Search for the cell housing the specified text and yield its (X, Y) center coordinate. 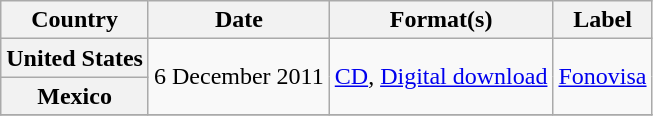
Format(s) (441, 20)
Country (75, 20)
Date (238, 20)
Fonovisa (602, 77)
Label (602, 20)
6 December 2011 (238, 77)
Mexico (75, 96)
United States (75, 58)
CD, Digital download (441, 77)
